Capture the cell that displays the provided text and extract its [X, Y] central coordinate. 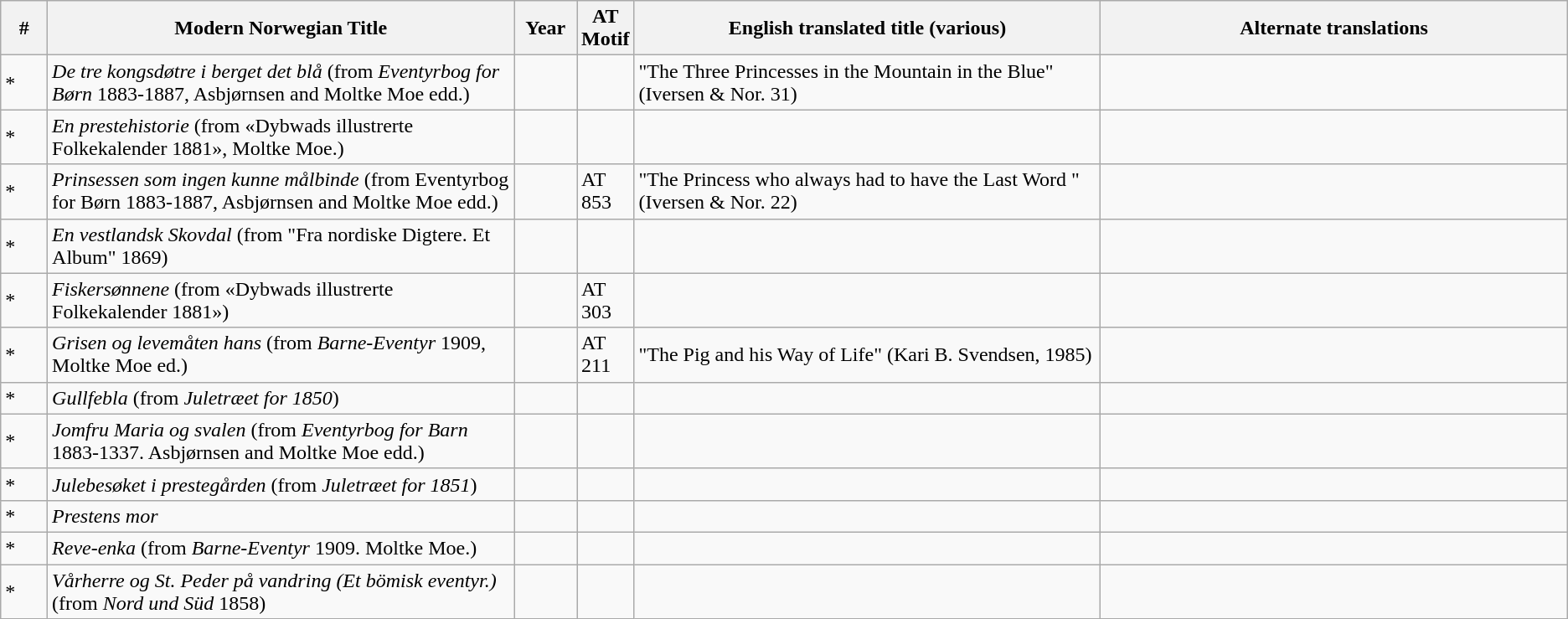
De tre kongsdøtre i berget det blå (from Eventyrbog for Børn 1883-1887, Asbjørnsen and Moltke Moe edd.) [281, 82]
Alternate translations [1333, 28]
AT 211 [606, 355]
Modern Norwegian Title [281, 28]
"The Princess who always had to have the Last Word " (Iversen & Nor. 22) [868, 191]
AT 303 [606, 300]
# [24, 28]
Julebesøket i prestegården (from Juletræet for 1851) [281, 484]
Jomfru Maria og svalen (from Eventyrbog for Barn 1883-1337. Asbjørnsen and Moltke Moe edd.) [281, 441]
Grisen og levemåten hans (from Barne-Eventyr 1909, Moltke Moe ed.) [281, 355]
Vårherre og St. Peder på vandring (Et bömisk eventyr.) (from Nord und Süd 1858) [281, 591]
En prestehistorie (from «Dybwads illustrerte Folkekalender 1881», Moltke Moe.) [281, 137]
Prestens mor [281, 516]
AT Motif [606, 28]
English translated title (various) [868, 28]
"The Pig and his Way of Life" (Kari B. Svendsen, 1985) [868, 355]
AT 853 [606, 191]
En vestlandsk Skovdal (from "Fra nordiske Digtere. Et Album" 1869) [281, 246]
"The Three Princesses in the Mountain in the Blue" (Iversen & Nor. 31) [868, 82]
Reve-enka (from Barne-Eventyr 1909. Moltke Moe.) [281, 548]
Prinsessen som ingen kunne målbinde (from Eventyrbog for Børn 1883-1887, Asbjørnsen and Moltke Moe edd.) [281, 191]
Gullfebla (from Juletræet for 1850) [281, 398]
Year [546, 28]
Fiskersønnene (from «Dybwads illustrerte Folkekalender 1881») [281, 300]
